Extract the (X, Y) coordinate from the center of the cell holding the provided text.  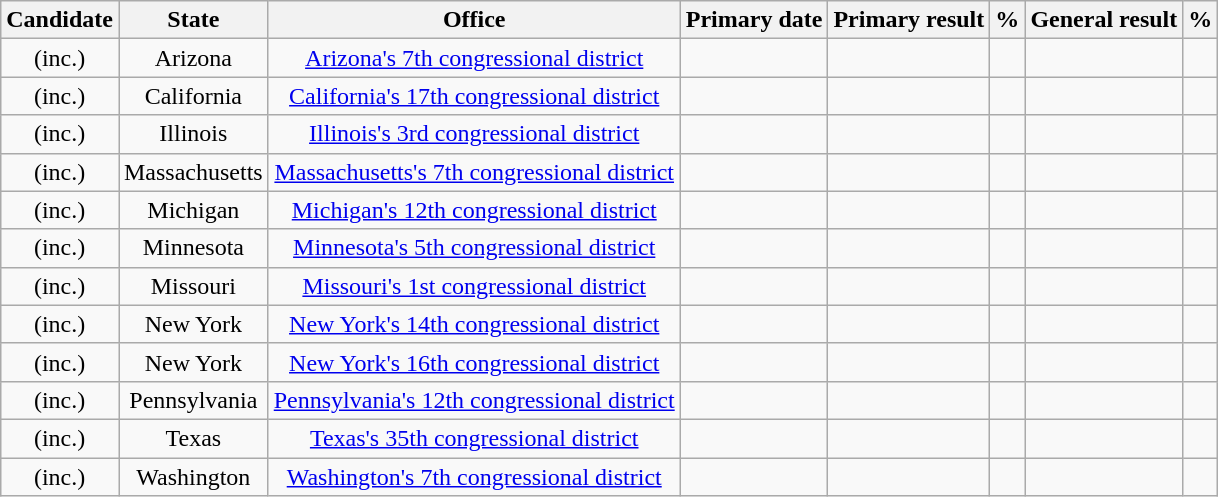
Primary date (754, 20)
California (193, 96)
California's 17th congressional district (474, 96)
Massachusetts's 7th congressional district (474, 172)
State (193, 20)
Missouri (193, 286)
Office (474, 20)
New York's 16th congressional district (474, 362)
Michigan (193, 210)
Arizona's 7th congressional district (474, 58)
Candidate (60, 20)
Minnesota's 5th congressional district (474, 248)
Texas (193, 438)
Pennsylvania (193, 400)
Massachusetts (193, 172)
Missouri's 1st congressional district (474, 286)
Arizona (193, 58)
Pennsylvania's 12th congressional district (474, 400)
Illinois's 3rd congressional district (474, 134)
Washington's 7th congressional district (474, 477)
Minnesota (193, 248)
Michigan's 12th congressional district (474, 210)
Illinois (193, 134)
Primary result (909, 20)
Washington (193, 477)
General result (1104, 20)
Texas's 35th congressional district (474, 438)
New York's 14th congressional district (474, 324)
